Determine the (x, y) coordinate at the center of the cell enclosing the given text.  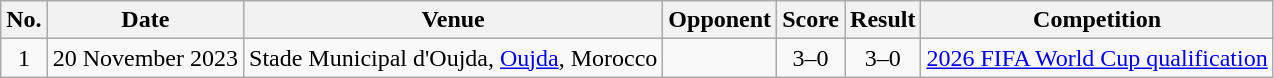
Venue (454, 20)
Result (883, 20)
Date (145, 20)
No. (24, 20)
Competition (1097, 20)
Score (811, 20)
Stade Municipal d'Oujda, Oujda, Morocco (454, 58)
1 (24, 58)
Opponent (720, 20)
2026 FIFA World Cup qualification (1097, 58)
20 November 2023 (145, 58)
